Output the [X, Y] coordinate of the center of the cell containing the given text.  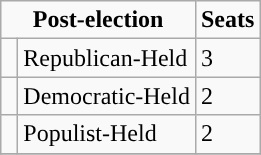
Post-election [98, 20]
Populist-Held [107, 134]
Republican-Held [107, 58]
Seats [227, 20]
Democratic-Held [107, 96]
3 [227, 58]
